Output the (x, y) coordinate of the center of the cell containing the given text.  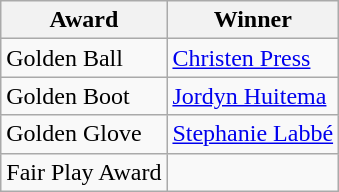
Award (84, 20)
Fair Play Award (84, 172)
Jordyn Huitema (253, 96)
Stephanie Labbé (253, 134)
Christen Press (253, 58)
Winner (253, 20)
Golden Glove (84, 134)
Golden Ball (84, 58)
Golden Boot (84, 96)
